Return [x, y] of the center of cell containing provided text 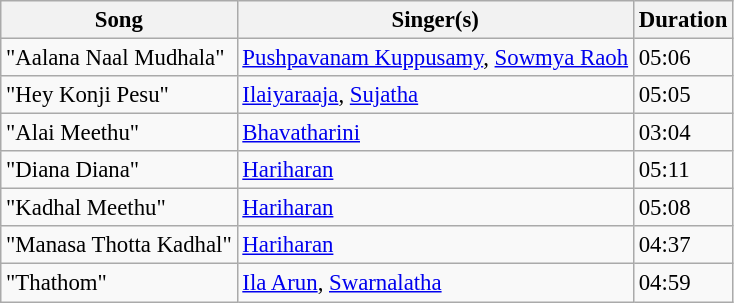
05:11 [682, 170]
Duration [682, 20]
05:05 [682, 95]
"Alai Meethu" [119, 133]
Pushpavanam Kuppusamy, Sowmya Raoh [435, 58]
Song [119, 20]
04:59 [682, 283]
"Manasa Thotta Kadhal" [119, 245]
"Aalana Naal Mudhala" [119, 58]
"Kadhal Meethu" [119, 208]
Ilaiyaraaja, Sujatha [435, 95]
Ila Arun, Swarnalatha [435, 283]
Bhavatharini [435, 133]
04:37 [682, 245]
"Hey Konji Pesu" [119, 95]
05:06 [682, 58]
"Diana Diana" [119, 170]
"Thathom" [119, 283]
03:04 [682, 133]
Singer(s) [435, 20]
05:08 [682, 208]
